Scan for the cell matching the given text and deliver its [X, Y] coordinate at center. 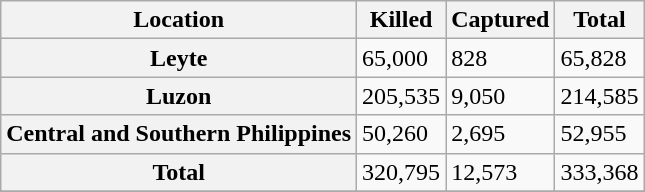
52,955 [600, 134]
333,368 [600, 172]
Luzon [179, 96]
Captured [500, 20]
9,050 [500, 96]
12,573 [500, 172]
65,828 [600, 58]
Location [179, 20]
828 [500, 58]
Leyte [179, 58]
Central and Southern Philippines [179, 134]
65,000 [402, 58]
2,695 [500, 134]
320,795 [402, 172]
Killed [402, 20]
205,535 [402, 96]
214,585 [600, 96]
50,260 [402, 134]
